Determine the [x, y] coordinate at the center of the cell enclosing the given text.  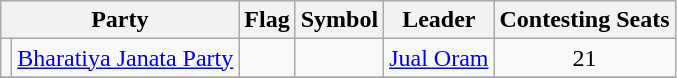
Leader [439, 20]
Flag [267, 20]
Contesting Seats [584, 20]
Symbol [339, 20]
Party [120, 20]
Bharatiya Janata Party [126, 58]
Jual Oram [439, 58]
21 [584, 58]
